Provide the [x, y] coordinate of the cell's center where the given text is located.  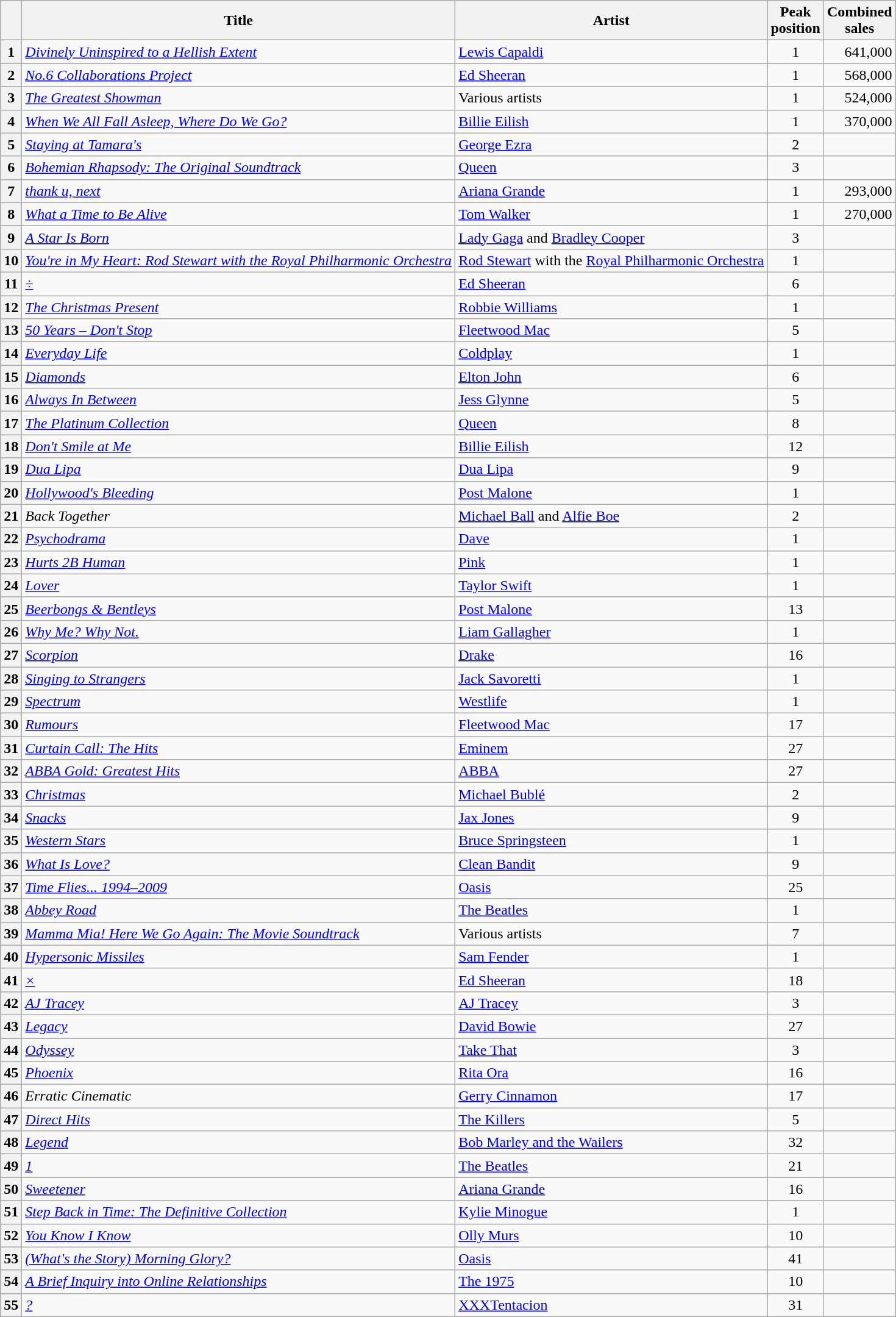
Back Together [239, 516]
Take That [611, 1049]
Drake [611, 655]
thank u, next [239, 191]
568,000 [859, 75]
Jax Jones [611, 818]
48 [11, 1143]
20 [11, 493]
19 [11, 469]
51 [11, 1212]
23 [11, 562]
You Know I Know [239, 1235]
50 Years – Don't Stop [239, 330]
Jack Savoretti [611, 679]
38 [11, 910]
53 [11, 1258]
Combinedsales [859, 21]
370,000 [859, 121]
Christmas [239, 794]
Legacy [239, 1026]
Gerry Cinnamon [611, 1096]
What a Time to Be Alive [239, 214]
44 [11, 1049]
Clean Bandit [611, 864]
55 [11, 1305]
Westlife [611, 702]
Singing to Strangers [239, 679]
(What's the Story) Morning Glory? [239, 1258]
Curtain Call: The Hits [239, 748]
Hollywood's Bleeding [239, 493]
30 [11, 725]
Artist [611, 21]
4 [11, 121]
Why Me? Why Not. [239, 632]
Staying at Tamara's [239, 145]
Beerbongs & Bentleys [239, 609]
Scorpion [239, 655]
ABBA [611, 771]
Robbie Williams [611, 307]
Michael Ball and Alfie Boe [611, 516]
Step Back in Time: The Definitive Collection [239, 1212]
Direct Hits [239, 1119]
A Star Is Born [239, 237]
Kylie Minogue [611, 1212]
× [239, 980]
14 [11, 354]
28 [11, 679]
Rod Stewart with the Royal Philharmonic Orchestra [611, 260]
Mamma Mia! Here We Go Again: The Movie Soundtrack [239, 933]
Divinely Uninspired to a Hellish Extent [239, 52]
Michael Bublé [611, 794]
Lewis Capaldi [611, 52]
Lady Gaga and Bradley Cooper [611, 237]
293,000 [859, 191]
What Is Love? [239, 864]
524,000 [859, 98]
49 [11, 1166]
Odyssey [239, 1049]
54 [11, 1282]
The Greatest Showman [239, 98]
Bruce Springsteen [611, 841]
33 [11, 794]
Everyday Life [239, 354]
Lover [239, 585]
11 [11, 284]
Sweetener [239, 1189]
34 [11, 818]
Olly Murs [611, 1235]
Bohemian Rhapsody: The Original Soundtrack [239, 168]
Sam Fender [611, 957]
Phoenix [239, 1073]
47 [11, 1119]
Elton John [611, 377]
45 [11, 1073]
Tom Walker [611, 214]
Hypersonic Missiles [239, 957]
Rita Ora [611, 1073]
No.6 Collaborations Project [239, 75]
35 [11, 841]
Bob Marley and the Wailers [611, 1143]
26 [11, 632]
You're in My Heart: Rod Stewart with the Royal Philharmonic Orchestra [239, 260]
641,000 [859, 52]
Legend [239, 1143]
The 1975 [611, 1282]
George Ezra [611, 145]
43 [11, 1026]
37 [11, 887]
Coldplay [611, 354]
Liam Gallagher [611, 632]
Abbey Road [239, 910]
The Christmas Present [239, 307]
Eminem [611, 748]
42 [11, 1003]
The Killers [611, 1119]
36 [11, 864]
When We All Fall Asleep, Where Do We Go? [239, 121]
40 [11, 957]
50 [11, 1189]
Dave [611, 539]
Pink [611, 562]
Diamonds [239, 377]
22 [11, 539]
Peakposition [795, 21]
39 [11, 933]
The Platinum Collection [239, 423]
A Brief Inquiry into Online Relationships [239, 1282]
24 [11, 585]
÷ [239, 284]
Title [239, 21]
29 [11, 702]
Always In Between [239, 400]
Jess Glynne [611, 400]
Rumours [239, 725]
David Bowie [611, 1026]
Hurts 2B Human [239, 562]
Spectrum [239, 702]
46 [11, 1096]
XXXTentacion [611, 1305]
Taylor Swift [611, 585]
52 [11, 1235]
270,000 [859, 214]
ABBA Gold: Greatest Hits [239, 771]
Erratic Cinematic [239, 1096]
Don't Smile at Me [239, 446]
Time Flies... 1994–2009 [239, 887]
Western Stars [239, 841]
Snacks [239, 818]
? [239, 1305]
Psychodrama [239, 539]
15 [11, 377]
